Determine the (x, y) coordinate at the center of the cell enclosing the given text.  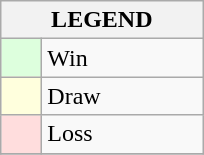
Draw (122, 96)
Win (122, 58)
Loss (122, 134)
LEGEND (102, 20)
